Output the [X, Y] coordinate of the center of the cell containing the given text.  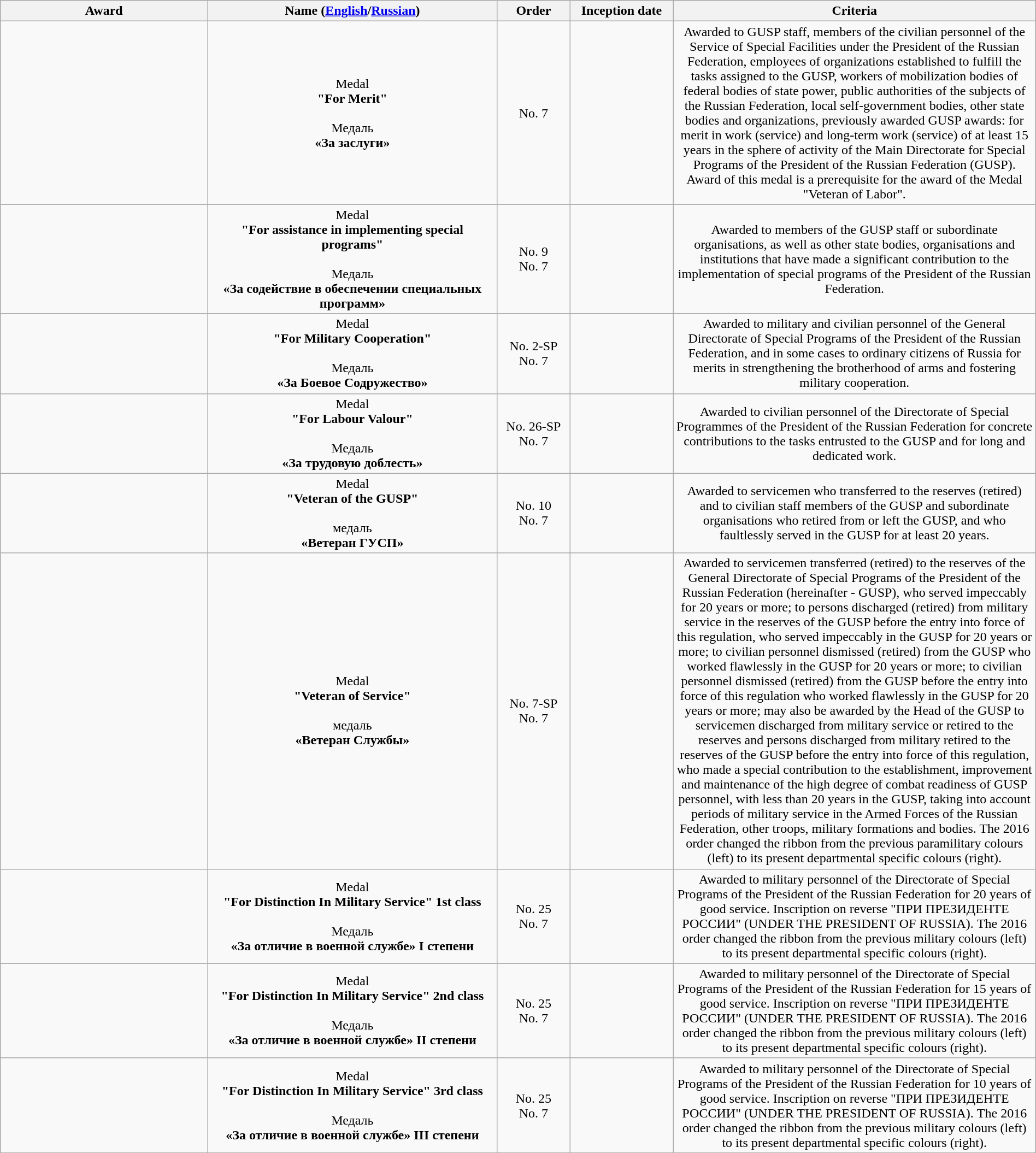
No. 10No. 7 [533, 513]
Medal"For Military Cooperation"Медаль«За Боевое Содружество» [352, 354]
No. 26-SPNo. 7 [533, 433]
No. 9No. 7 [533, 259]
No. 2-SPNo. 7 [533, 354]
Medal"Veteran of Service"медаль«Ветеран Службы» [352, 711]
Medal"Veteran of the GUSP"медаль«Ветеран ГУСП» [352, 513]
Award [104, 11]
Medal"For Distinction In Military Service" 2nd classМедаль«За отличие в военной службе» II степени [352, 1011]
Medal"For assistance in implementing special programs"Медаль«За содействие в обеспечении специальных программ» [352, 259]
Medal"For Distinction In Military Service" 3rd classМедаль«За отличие в военной службе» III степени [352, 1105]
No. 7-SPNo. 7 [533, 711]
Medal"For Labour Valour"Медаль«За трудовую доблесть» [352, 433]
No. 7 [533, 113]
Medal"For Distinction In Military Service" 1st classМедаль«За отличие в военной службе» I степени [352, 916]
Order [533, 11]
Inception date [622, 11]
Name (English/Russian) [352, 11]
Medal"For Merit"Медаль«За заслуги» [352, 113]
Criteria [855, 11]
